Output the (x, y) coordinate of the center of the cell containing the given text.  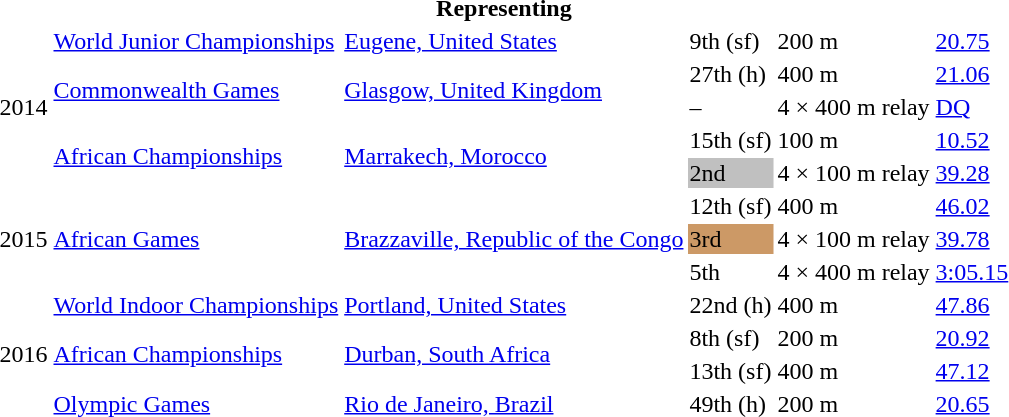
13th (sf) (730, 371)
World Junior Championships (196, 41)
Durban, South Africa (514, 354)
World Indoor Championships (196, 305)
– (730, 107)
12th (sf) (730, 206)
Marrakech, Morocco (514, 156)
9th (sf) (730, 41)
22nd (h) (730, 305)
Commonwealth Games (196, 90)
5th (730, 272)
Portland, United States (514, 305)
100 m (854, 140)
15th (sf) (730, 140)
27th (h) (730, 74)
African Games (196, 239)
3rd (730, 239)
Brazzaville, Republic of the Congo (514, 239)
Eugene, United States (514, 41)
2nd (730, 173)
8th (sf) (730, 338)
Glasgow, United Kingdom (514, 90)
